Determine the (X, Y) coordinate at the center of the cell enclosing the given text.  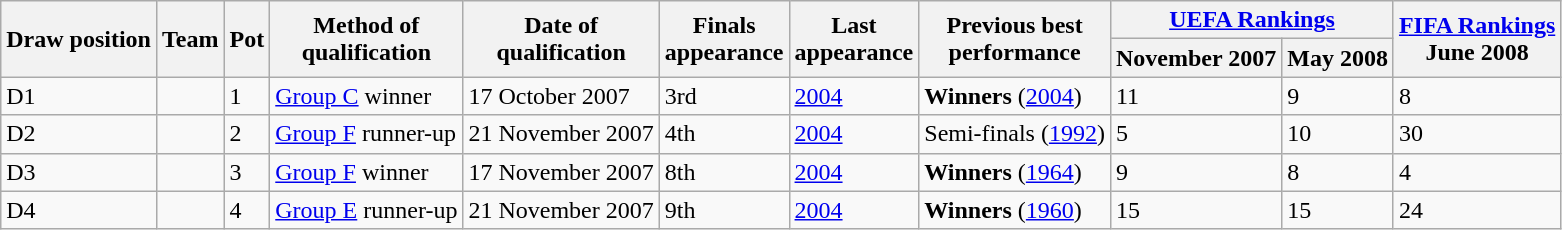
Group F winner (366, 172)
3 (247, 172)
17 October 2007 (561, 96)
5 (1196, 134)
Group F runner-up (366, 134)
D1 (79, 96)
Winners (1964) (1015, 172)
Winners (1960) (1015, 210)
D4 (79, 210)
3rd (724, 96)
D2 (79, 134)
Group E runner-up (366, 210)
10 (1338, 134)
Previous bestperformance (1015, 39)
24 (1476, 210)
Winners (2004) (1015, 96)
Pot (247, 39)
30 (1476, 134)
1 (247, 96)
8th (724, 172)
May 2008 (1338, 58)
November 2007 (1196, 58)
Date ofqualification (561, 39)
11 (1196, 96)
2 (247, 134)
UEFA Rankings (1252, 20)
Finalsappearance (724, 39)
Draw position (79, 39)
4th (724, 134)
Method ofqualification (366, 39)
Group C winner (366, 96)
FIFA RankingsJune 2008 (1476, 39)
Team (190, 39)
17 November 2007 (561, 172)
Semi-finals (1992) (1015, 134)
D3 (79, 172)
9th (724, 210)
Lastappearance (854, 39)
